From the cell containing the given text, extract its center point as [X, Y] coordinate. 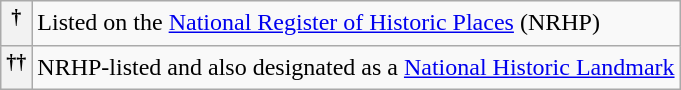
NRHP-listed and also designated as a National Historic Landmark [356, 68]
† [16, 24]
Listed on the National Register of Historic Places (NRHP) [356, 24]
†† [16, 68]
